Locate the cell with the specified text and output its [X, Y] center coordinate. 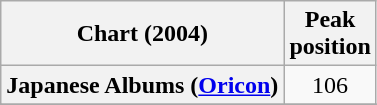
Japanese Albums (Oricon) [142, 85]
106 [330, 85]
Peakposition [330, 34]
Chart (2004) [142, 34]
